Return [X, Y] of the center of cell containing provided text 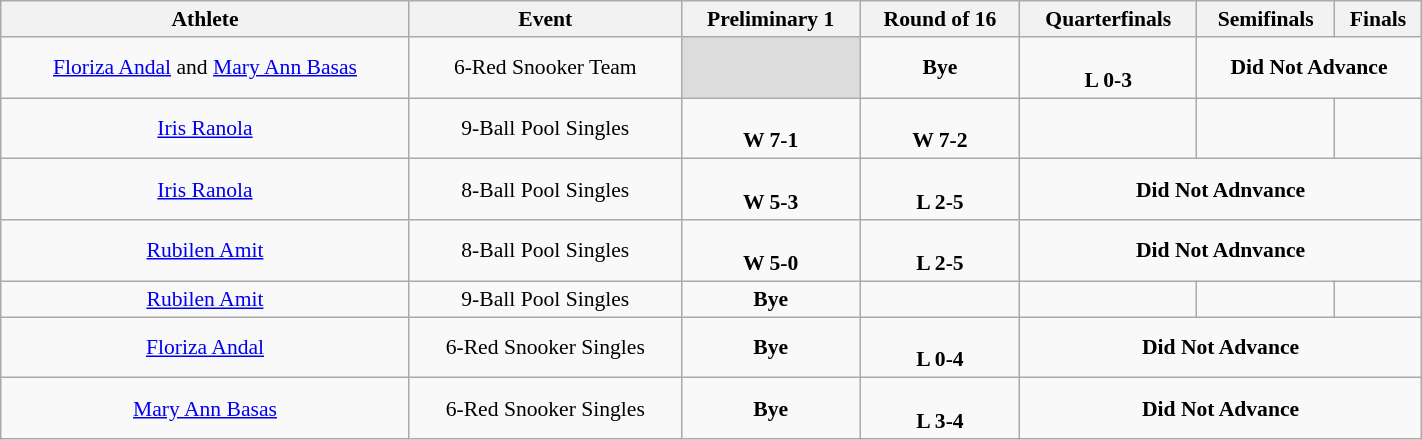
W 5-3 [770, 190]
Finals [1378, 19]
Quarterfinals [1108, 19]
Preliminary 1 [770, 19]
Floriza Andal [205, 348]
W 5-0 [770, 250]
L 0-3 [1108, 68]
W 7-1 [770, 128]
Floriza Andal and Mary Ann Basas [205, 68]
6-Red Snooker Team [545, 68]
W 7-2 [940, 128]
Semifinals [1266, 19]
Event [545, 19]
L 3-4 [940, 408]
Round of 16 [940, 19]
L 0-4 [940, 348]
Athlete [205, 19]
Mary Ann Basas [205, 408]
